Return [x, y] of the center of cell containing provided text 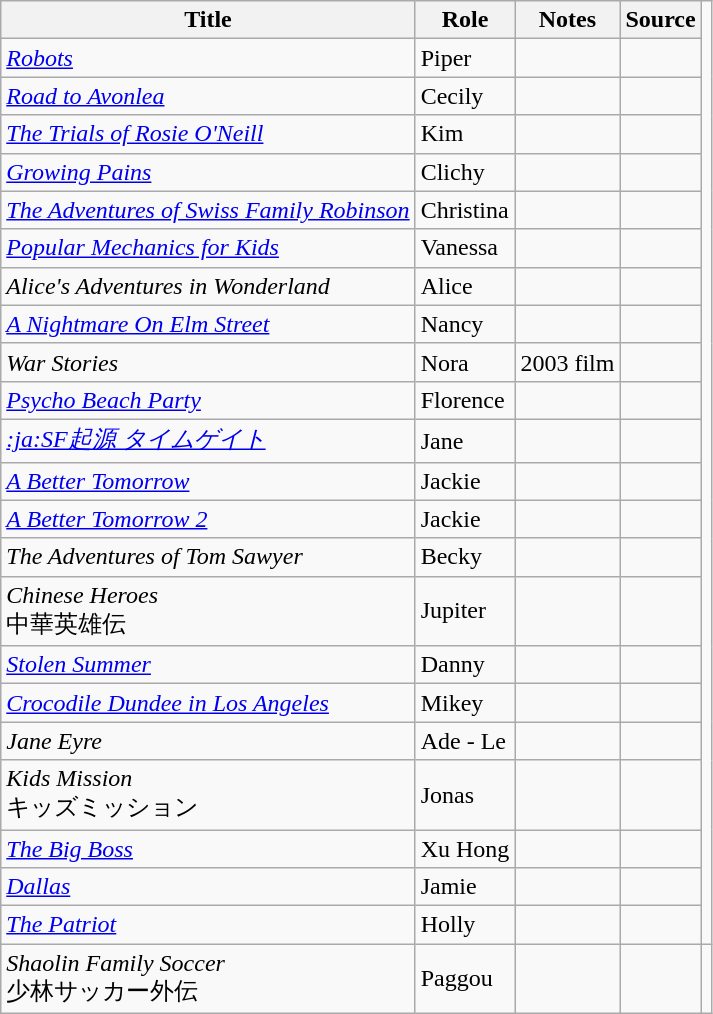
A Better Tomorrow 2 [208, 519]
Popular Mechanics for Kids [208, 248]
Holly [465, 925]
Florence [465, 400]
Cecily [465, 96]
Christina [465, 210]
Dallas [208, 887]
The Big Boss [208, 849]
Nancy [465, 324]
Source [660, 20]
Chinese Heroes中華英雄伝 [208, 611]
Growing Pains [208, 172]
Crocodile Dundee in Los Angeles [208, 703]
A Better Tomorrow [208, 481]
Nora [465, 362]
:ja:SF起源 タイムゲイト [208, 440]
The Adventures of Tom Sawyer [208, 557]
Road to Avonlea [208, 96]
Stolen Summer [208, 665]
Ade - Le [465, 741]
2003 film [568, 362]
Becky [465, 557]
The Trials of Rosie O'Neill [208, 134]
Jamie [465, 887]
Clichy [465, 172]
Role [465, 20]
Title [208, 20]
Alice [465, 286]
Alice's Adventures in Wonderland [208, 286]
Xu Hong [465, 849]
Danny [465, 665]
Jonas [465, 795]
Mikey [465, 703]
Piper [465, 58]
The Patriot [208, 925]
Shaolin Family Soccer少林サッカー外伝 [208, 979]
Paggou [465, 979]
Kids Missionキッズミッション [208, 795]
Notes [568, 20]
Psycho Beach Party [208, 400]
The Adventures of Swiss Family Robinson [208, 210]
Jane Eyre [208, 741]
Kim [465, 134]
War Stories [208, 362]
Jane [465, 440]
Robots [208, 58]
Jupiter [465, 611]
A Nightmare On Elm Street [208, 324]
Vanessa [465, 248]
